Scan for the cell matching the given text and deliver its [x, y] coordinate at center. 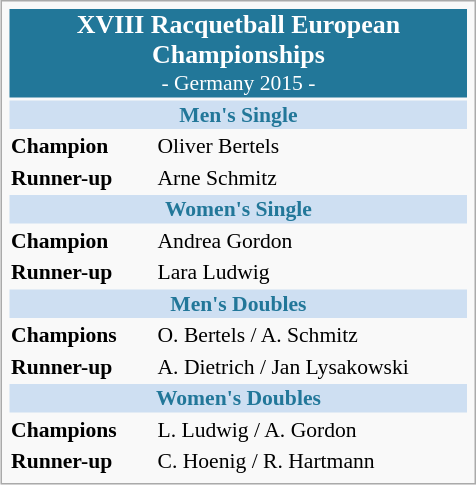
XVIII Racquetball European Championships- Germany 2015 - [239, 53]
Women's Single [239, 209]
O. Bertels / A. Schmitz [312, 335]
Andrea Gordon [312, 240]
Arne Schmitz [312, 177]
Men's Doubles [239, 303]
Lara Ludwig [312, 272]
L. Ludwig / A. Gordon [312, 429]
Women's Doubles [239, 398]
Oliver Bertels [312, 146]
Men's Single [239, 114]
C. Hoenig / R. Hartmann [312, 461]
A. Dietrich / Jan Lysakowski [312, 366]
